Capture the cell that displays the provided text and extract its [X, Y] central coordinate. 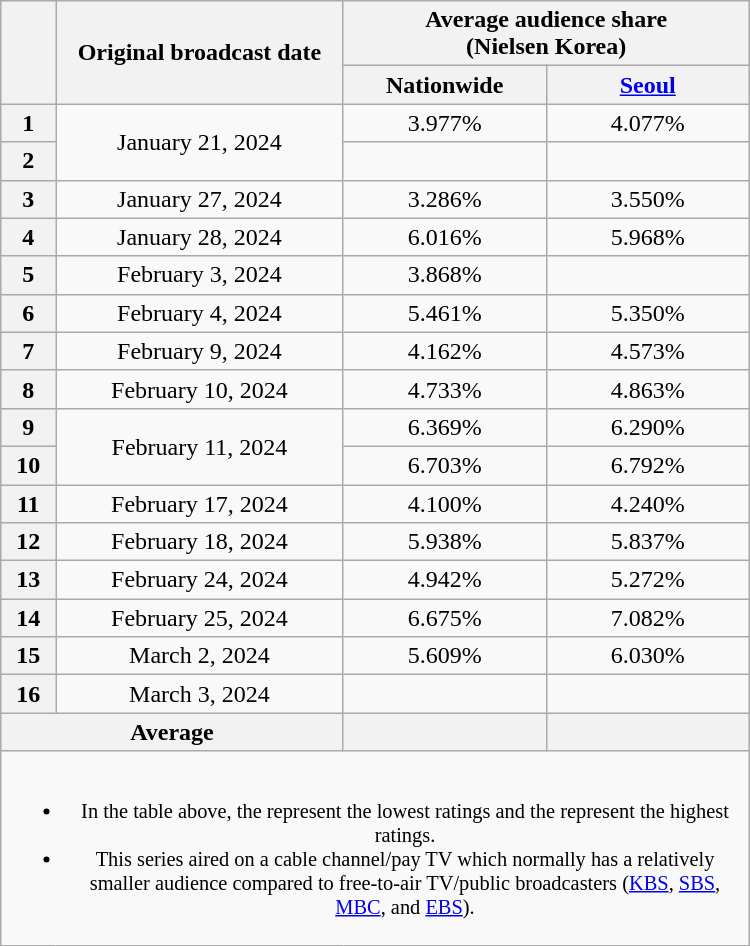
January 21, 2024 [200, 142]
6.290% [648, 427]
4.863% [648, 389]
12 [28, 542]
6.792% [648, 465]
5.837% [648, 542]
March 2, 2024 [200, 656]
5.272% [648, 580]
5.461% [444, 313]
3.550% [648, 199]
1 [28, 123]
February 10, 2024 [200, 389]
4.077% [648, 123]
3.286% [444, 199]
2 [28, 161]
Average audience share(Nielsen Korea) [546, 34]
February 3, 2024 [200, 275]
5.350% [648, 313]
5.968% [648, 237]
Seoul [648, 85]
6.369% [444, 427]
7 [28, 351]
6 [28, 313]
3.977% [444, 123]
3.868% [444, 275]
Average [172, 732]
6.016% [444, 237]
February 17, 2024 [200, 503]
4.733% [444, 389]
February 18, 2024 [200, 542]
Nationwide [444, 85]
9 [28, 427]
February 9, 2024 [200, 351]
5 [28, 275]
6.703% [444, 465]
11 [28, 503]
February 24, 2024 [200, 580]
March 3, 2024 [200, 694]
8 [28, 389]
7.082% [648, 618]
January 28, 2024 [200, 237]
Original broadcast date [200, 52]
4.162% [444, 351]
January 27, 2024 [200, 199]
4.100% [444, 503]
4.942% [444, 580]
February 11, 2024 [200, 446]
15 [28, 656]
16 [28, 694]
4.240% [648, 503]
6.030% [648, 656]
6.675% [444, 618]
February 4, 2024 [200, 313]
5.938% [444, 542]
10 [28, 465]
4.573% [648, 351]
14 [28, 618]
3 [28, 199]
4 [28, 237]
February 25, 2024 [200, 618]
13 [28, 580]
5.609% [444, 656]
